Return the (X, Y) coordinate for the center point of the cell that contains the specified text.  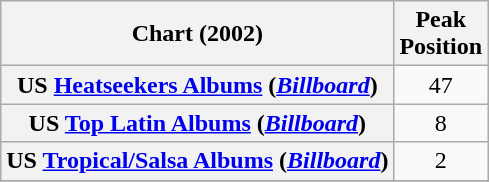
US Top Latin Albums (Billboard) (198, 123)
US Heatseekers Albums (Billboard) (198, 85)
US Tropical/Salsa Albums (Billboard) (198, 161)
Peak Position (441, 34)
47 (441, 85)
2 (441, 161)
8 (441, 123)
Chart (2002) (198, 34)
